Identify which cell holds the provided text, then report its (X, Y) central coordinate. 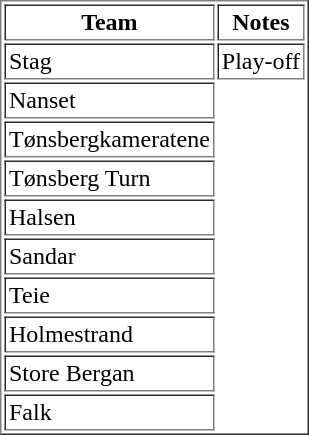
Halsen (109, 218)
Sandar (109, 256)
Team (109, 22)
Tønsberg Turn (109, 178)
Stag (109, 62)
Nanset (109, 100)
Play-off (260, 62)
Tønsbergkameratene (109, 140)
Teie (109, 296)
Falk (109, 412)
Store Bergan (109, 374)
Holmestrand (109, 334)
Notes (260, 22)
